Locate the cell with the specified text and output its [X, Y] center coordinate. 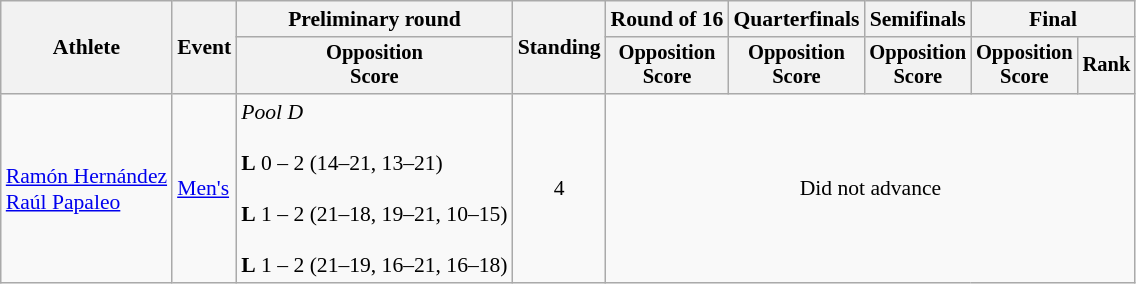
Preliminary round [374, 19]
Men's [204, 188]
Event [204, 48]
Final [1053, 19]
Quarterfinals [796, 19]
Athlete [86, 48]
Round of 16 [668, 19]
Ramón HernándezRaúl Papaleo [86, 188]
Pool DL 0 – 2 (14–21, 13–21)L 1 – 2 (21–18, 19–21, 10–15)L 1 – 2 (21–19, 16–21, 16–18) [374, 188]
Standing [560, 48]
4 [560, 188]
Rank [1107, 66]
Did not advance [871, 188]
Semifinals [918, 19]
